Determine the (x, y) coordinate at the center of the cell enclosing the given text.  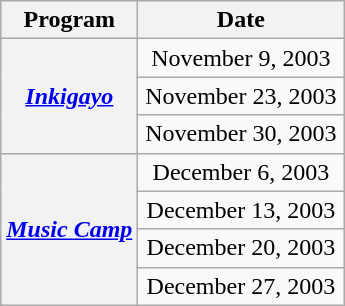
December 27, 2003 (241, 286)
Inkigayo (70, 96)
December 6, 2003 (241, 172)
November 23, 2003 (241, 96)
December 20, 2003 (241, 248)
Date (241, 20)
November 30, 2003 (241, 134)
Music Camp (70, 229)
Program (70, 20)
November 9, 2003 (241, 58)
December 13, 2003 (241, 210)
